Extract the [x, y] coordinate from the center of the cell holding the provided text.  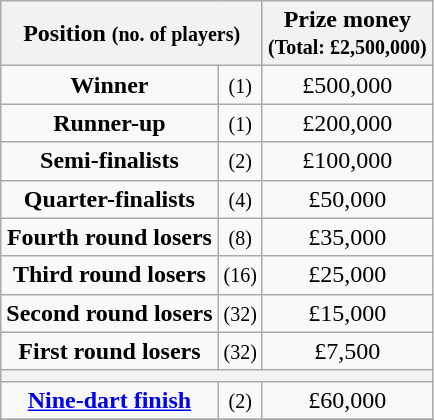
£35,000 [347, 237]
£15,000 [347, 313]
£200,000 [347, 123]
Semi-finalists [110, 161]
£50,000 [347, 199]
Winner [110, 85]
(8) [240, 237]
Nine-dart finish [110, 400]
Second round losers [110, 313]
Runner-up [110, 123]
Prize money(Total: £2,500,000) [347, 34]
(4) [240, 199]
First round losers [110, 351]
Third round losers [110, 275]
£60,000 [347, 400]
Quarter-finalists [110, 199]
(16) [240, 275]
£7,500 [347, 351]
Position (no. of players) [132, 34]
Fourth round losers [110, 237]
£25,000 [347, 275]
£100,000 [347, 161]
£500,000 [347, 85]
